Find where the given text appears and provide that cell's center as [x, y] coordinate. 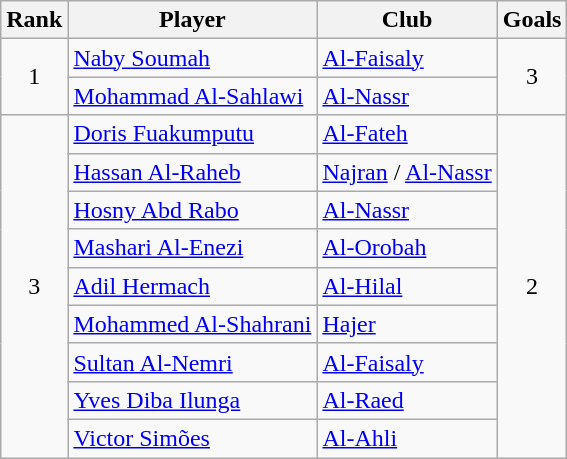
Al-Orobah [407, 248]
Hajer [407, 324]
Najran / Al-Nassr [407, 172]
Goals [532, 20]
Mashari Al-Enezi [192, 248]
Hosny Abd Rabo [192, 210]
Hassan Al-Raheb [192, 172]
2 [532, 286]
Sultan Al-Nemri [192, 362]
Club [407, 20]
Al-Fateh [407, 134]
Doris Fuakumputu [192, 134]
Player [192, 20]
Victor Simões [192, 438]
Mohammed Al-Shahrani [192, 324]
Al-Ahli [407, 438]
1 [34, 77]
Adil Hermach [192, 286]
Al-Hilal [407, 286]
Mohammad Al-Sahlawi [192, 96]
Al-Raed [407, 400]
Naby Soumah [192, 58]
Yves Diba Ilunga [192, 400]
Rank [34, 20]
